Identify which cell holds the provided text, then report its [X, Y] central coordinate. 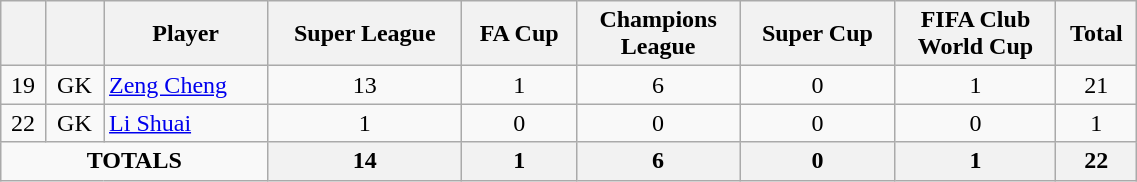
Super Cup [818, 34]
ChampionsLeague [658, 34]
Total [1096, 34]
Super League [365, 34]
FA Cup [519, 34]
Li Shuai [186, 123]
Zeng Cheng [186, 85]
21 [1096, 85]
14 [365, 161]
TOTALS [134, 161]
Player [186, 34]
19 [24, 85]
13 [365, 85]
FIFA ClubWorld Cup [976, 34]
